From the cell containing the given text, extract its center point as (X, Y) coordinate. 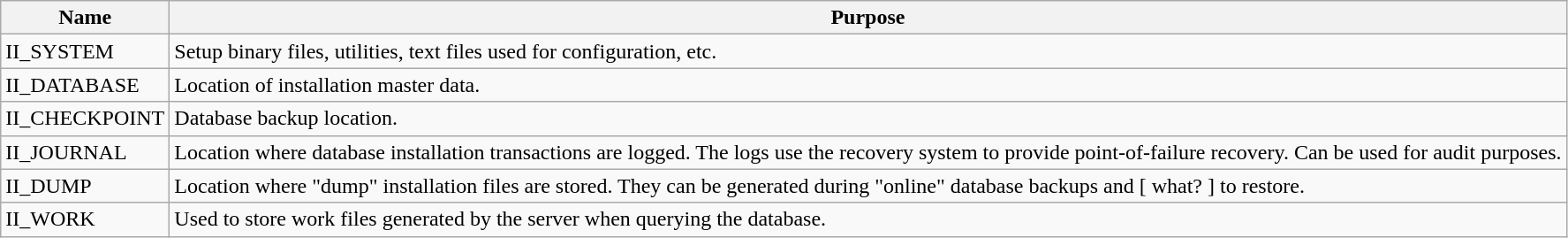
II_CHECKPOINT (85, 119)
II_SYSTEM (85, 51)
Location of installation master data. (867, 85)
Purpose (867, 18)
II_DATABASE (85, 85)
II_DUMP (85, 186)
II_JOURNAL (85, 152)
Used to store work files generated by the server when querying the database. (867, 219)
Setup binary files, utilities, text files used for configuration, etc. (867, 51)
Location where "dump" installation files are stored. They can be generated during "online" database backups and [ what? ] to restore. (867, 186)
II_WORK (85, 219)
Name (85, 18)
Database backup location. (867, 119)
